Extract the [X, Y] coordinate from the center of the cell holding the provided text.  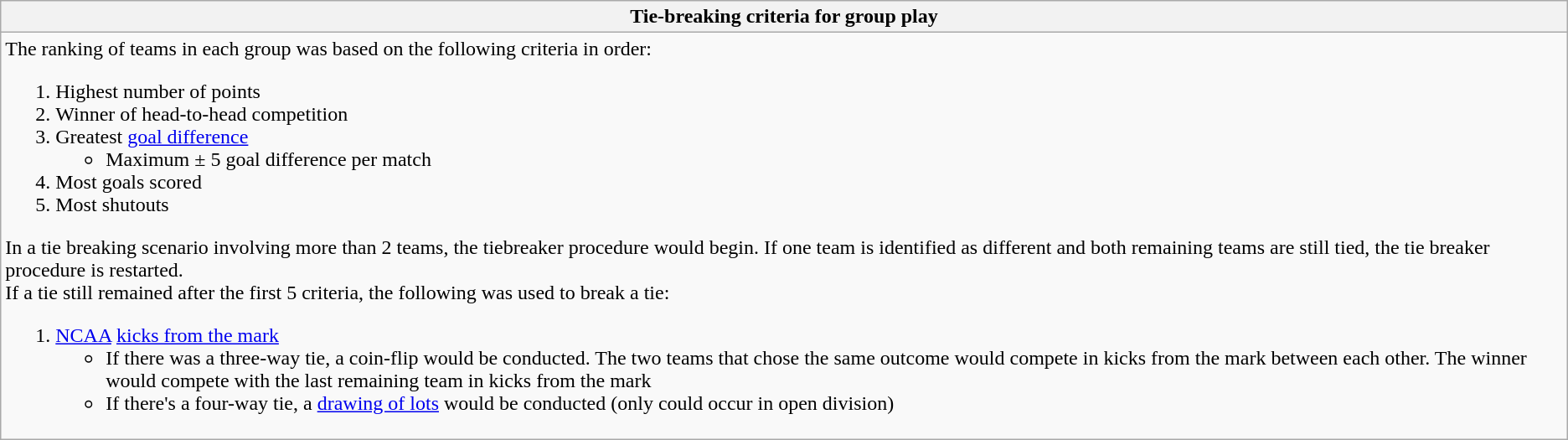
Tie-breaking criteria for group play [784, 17]
